Determine the (X, Y) coordinate at the center of the cell enclosing the given text.  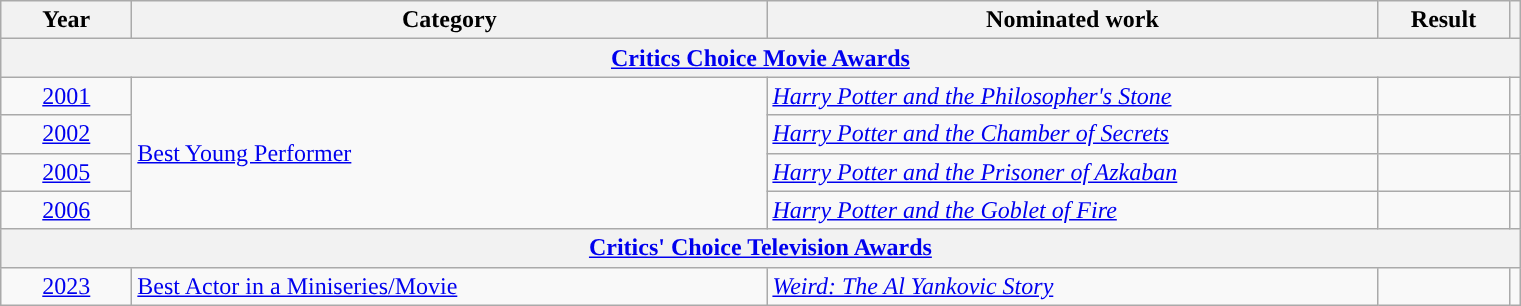
2023 (66, 286)
Critics Choice Movie Awards (760, 58)
Harry Potter and the Prisoner of Azkaban (1072, 172)
2006 (66, 210)
Best Young Performer (450, 153)
Category (450, 20)
Critics' Choice Television Awards (760, 248)
Result (1444, 20)
2002 (66, 134)
Harry Potter and the Chamber of Secrets (1072, 134)
Nominated work (1072, 20)
Harry Potter and the Philosopher's Stone (1072, 96)
2001 (66, 96)
Weird: The Al Yankovic Story (1072, 286)
Best Actor in a Miniseries/Movie (450, 286)
Harry Potter and the Goblet of Fire (1072, 210)
2005 (66, 172)
Year (66, 20)
